Locate the cell with the specified text and output its (x, y) center coordinate. 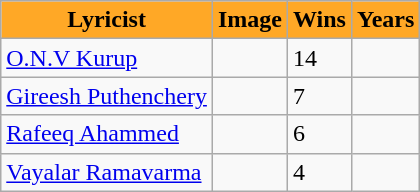
Vayalar Ramavarma (107, 172)
Rafeeq Ahammed (107, 134)
Gireesh Puthenchery (107, 96)
Years (385, 20)
Lyricist (107, 20)
6 (319, 134)
Image (250, 20)
14 (319, 58)
Wins (319, 20)
4 (319, 172)
7 (319, 96)
O.N.V Kurup (107, 58)
